Return [X, Y] of the center of cell containing provided text 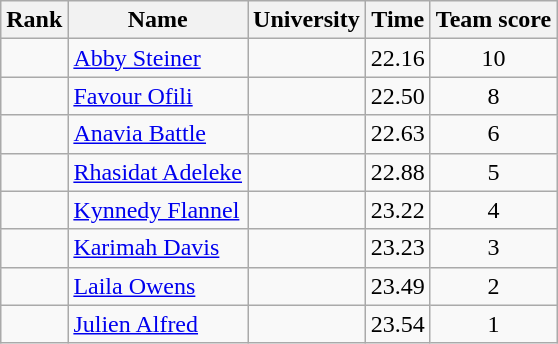
8 [493, 96]
4 [493, 210]
Julien Alfred [158, 324]
23.49 [398, 286]
University [307, 20]
6 [493, 134]
Karimah Davis [158, 248]
Rank [34, 20]
Abby Steiner [158, 58]
22.50 [398, 96]
2 [493, 286]
22.63 [398, 134]
23.22 [398, 210]
22.16 [398, 58]
Kynnedy Flannel [158, 210]
3 [493, 248]
10 [493, 58]
Favour Ofili [158, 96]
23.23 [398, 248]
Laila Owens [158, 286]
1 [493, 324]
Anavia Battle [158, 134]
22.88 [398, 172]
Team score [493, 20]
Name [158, 20]
5 [493, 172]
23.54 [398, 324]
Time [398, 20]
Rhasidat Adeleke [158, 172]
